Identify which cell holds the provided text, then report its [X, Y] central coordinate. 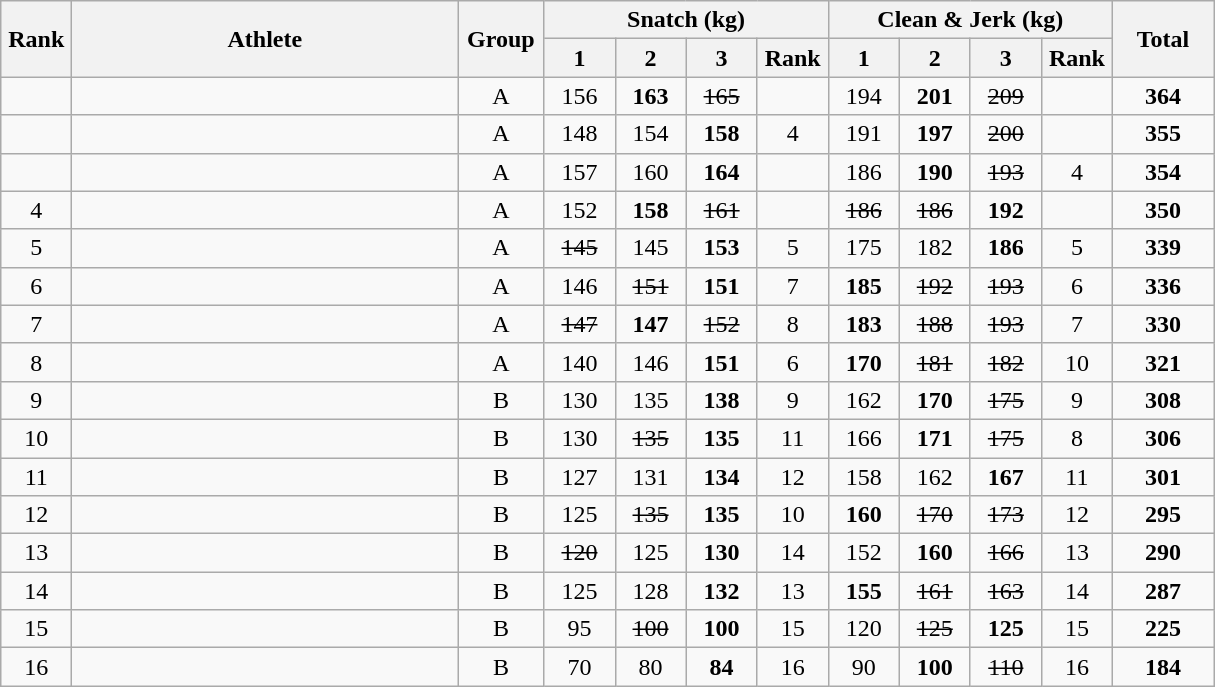
200 [1006, 134]
Total [1162, 39]
80 [650, 667]
Group [501, 39]
225 [1162, 629]
330 [1162, 324]
154 [650, 134]
364 [1162, 96]
171 [934, 438]
185 [864, 286]
90 [864, 667]
184 [1162, 667]
290 [1162, 553]
140 [580, 362]
132 [722, 591]
84 [722, 667]
95 [580, 629]
308 [1162, 400]
110 [1006, 667]
301 [1162, 477]
164 [722, 172]
148 [580, 134]
354 [1162, 172]
190 [934, 172]
188 [934, 324]
201 [934, 96]
191 [864, 134]
128 [650, 591]
70 [580, 667]
Athlete [265, 39]
355 [1162, 134]
339 [1162, 248]
197 [934, 134]
131 [650, 477]
153 [722, 248]
165 [722, 96]
183 [864, 324]
181 [934, 362]
167 [1006, 477]
156 [580, 96]
Snatch (kg) [686, 20]
350 [1162, 210]
138 [722, 400]
127 [580, 477]
209 [1006, 96]
295 [1162, 515]
306 [1162, 438]
134 [722, 477]
173 [1006, 515]
321 [1162, 362]
Clean & Jerk (kg) [970, 20]
336 [1162, 286]
194 [864, 96]
155 [864, 591]
157 [580, 172]
287 [1162, 591]
